Extract the [X, Y] coordinate from the center of the cell holding the provided text.  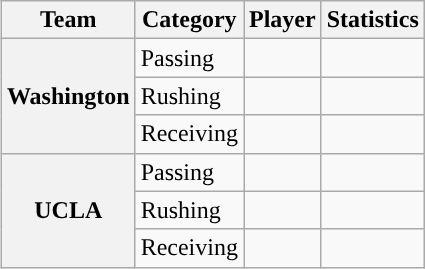
Team [68, 20]
Washington [68, 96]
Player [283, 20]
Statistics [372, 20]
Category [189, 20]
UCLA [68, 210]
